Detect which cell encompasses the target text, then output its [x, y] center coordinate. 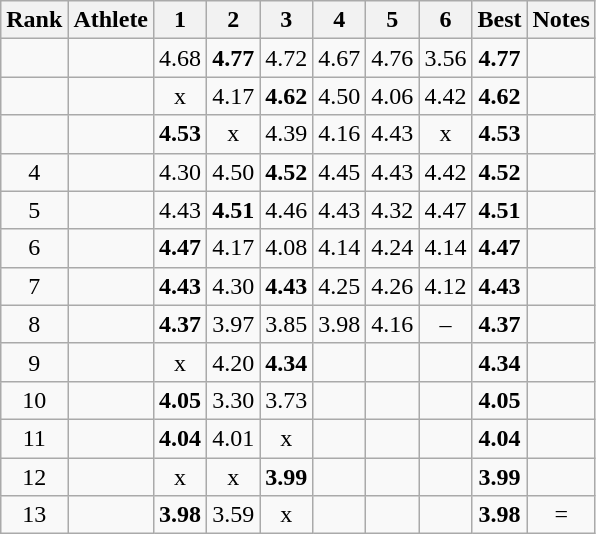
1 [180, 20]
4.26 [392, 286]
3.85 [286, 324]
2 [234, 20]
4.45 [340, 172]
3.59 [234, 515]
4.06 [392, 96]
4.08 [286, 248]
11 [34, 438]
Rank [34, 20]
4.67 [340, 58]
4.01 [234, 438]
3.97 [234, 324]
4.32 [392, 210]
– [446, 324]
7 [34, 286]
4.46 [286, 210]
3.30 [234, 400]
9 [34, 362]
4.76 [392, 58]
13 [34, 515]
= [561, 515]
3 [286, 20]
4.12 [446, 286]
4.24 [392, 248]
12 [34, 477]
8 [34, 324]
3.56 [446, 58]
4.72 [286, 58]
Athlete [111, 20]
4.20 [234, 362]
Notes [561, 20]
4.25 [340, 286]
3.73 [286, 400]
10 [34, 400]
Best [500, 20]
4.68 [180, 58]
4.39 [286, 134]
